Return the [X, Y] coordinate for the center point of the cell that contains the specified text.  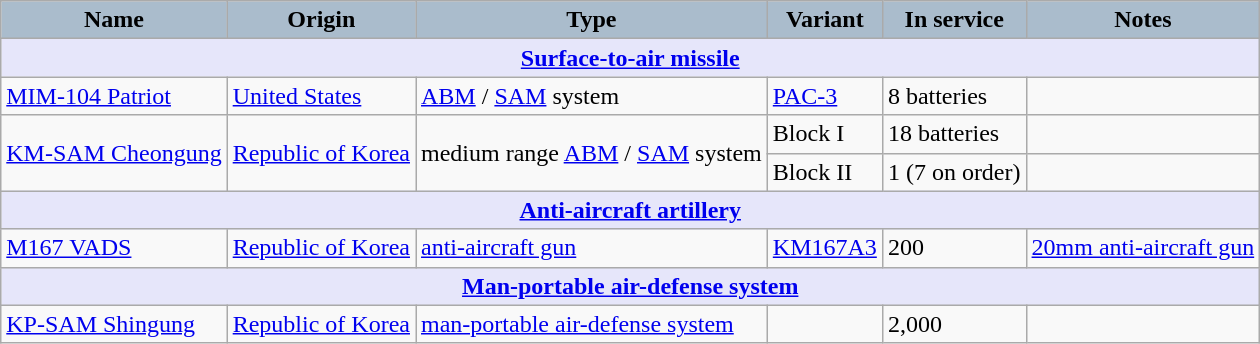
2,000 [954, 324]
Type [592, 20]
ABM / SAM system [592, 96]
Block II [824, 172]
MIM-104 Patriot [114, 96]
Variant [824, 20]
United States [321, 96]
Origin [321, 20]
Name [114, 20]
M167 VADS [114, 248]
Notes [1143, 20]
Man-portable air-defense system [630, 286]
Surface-to-air missile [630, 58]
In service [954, 20]
18 batteries [954, 134]
PAC-3 [824, 96]
KM-SAM Cheongung [114, 153]
200 [954, 248]
20mm anti-aircraft gun [1143, 248]
man-portable air-defense system [592, 324]
KM167A3 [824, 248]
1 (7 on order) [954, 172]
Block I [824, 134]
8 batteries [954, 96]
Anti-aircraft artillery [630, 210]
KP-SAM Shingung [114, 324]
medium range ABM / SAM system [592, 153]
anti-aircraft gun [592, 248]
